From the cell containing the given text, extract its center point as (x, y) coordinate. 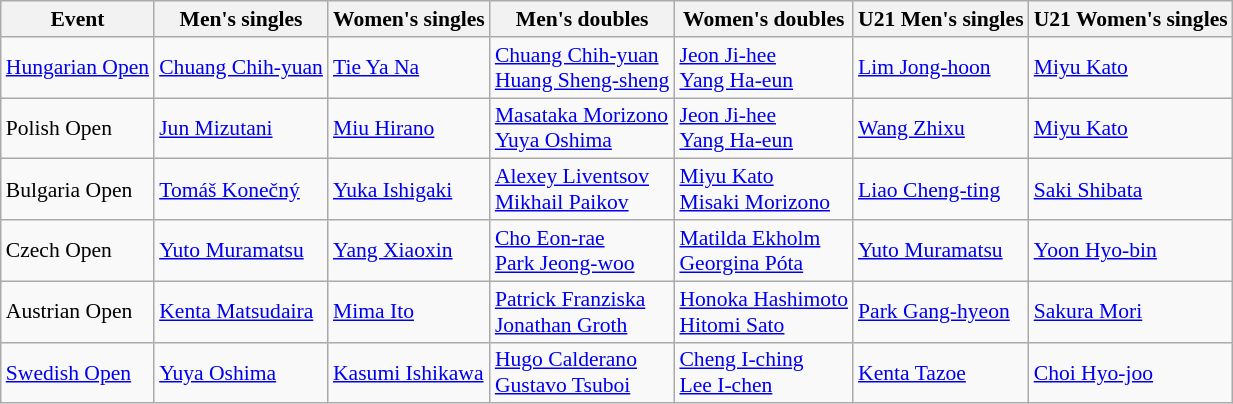
Cheng I-ching Lee I-chen (764, 372)
Men's doubles (582, 19)
Alexey Liventsov Mikhail Paikov (582, 190)
Mima Ito (409, 312)
Lim Jong-hoon (941, 68)
Patrick Franziska Jonathan Groth (582, 312)
Liao Cheng-ting (941, 190)
Polish Open (78, 128)
Saki Shibata (1131, 190)
Kenta Matsudaira (241, 312)
Yoon Hyo-bin (1131, 250)
Masataka Morizono Yuya Oshima (582, 128)
Kasumi Ishikawa (409, 372)
Honoka Hashimoto Hitomi Sato (764, 312)
Hugo Calderano Gustavo Tsuboi (582, 372)
U21 Women's singles (1131, 19)
Miyu Kato Misaki Morizono (764, 190)
Austrian Open (78, 312)
Sakura Mori (1131, 312)
Cho Eon-rae Park Jeong-woo (582, 250)
Miu Hirano (409, 128)
Choi Hyo-joo (1131, 372)
Men's singles (241, 19)
Event (78, 19)
Swedish Open (78, 372)
Jun Mizutani (241, 128)
Czech Open (78, 250)
Chuang Chih-yuan Huang Sheng-sheng (582, 68)
Bulgaria Open (78, 190)
U21 Men's singles (941, 19)
Matilda Ekholm Georgina Póta (764, 250)
Yang Xiaoxin (409, 250)
Tomáš Konečný (241, 190)
Wang Zhixu (941, 128)
Kenta Tazoe (941, 372)
Yuya Oshima (241, 372)
Park Gang-hyeon (941, 312)
Women's doubles (764, 19)
Tie Ya Na (409, 68)
Women's singles (409, 19)
Chuang Chih-yuan (241, 68)
Yuka Ishigaki (409, 190)
Hungarian Open (78, 68)
